Locate the cell with the specified text and output its (X, Y) center coordinate. 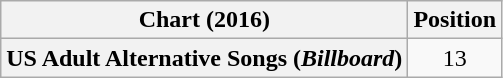
13 (455, 58)
US Adult Alternative Songs (Billboard) (204, 58)
Position (455, 20)
Chart (2016) (204, 20)
